Identify which cell holds the provided text, then report its [x, y] central coordinate. 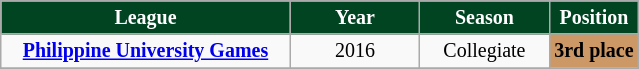
League [146, 18]
Position [594, 18]
Collegiate [484, 52]
Philippine University Games [146, 52]
3rd place [594, 52]
Year [354, 18]
Season [484, 18]
2016 [354, 52]
